Extract the (X, Y) coordinate from the center of the cell holding the provided text.  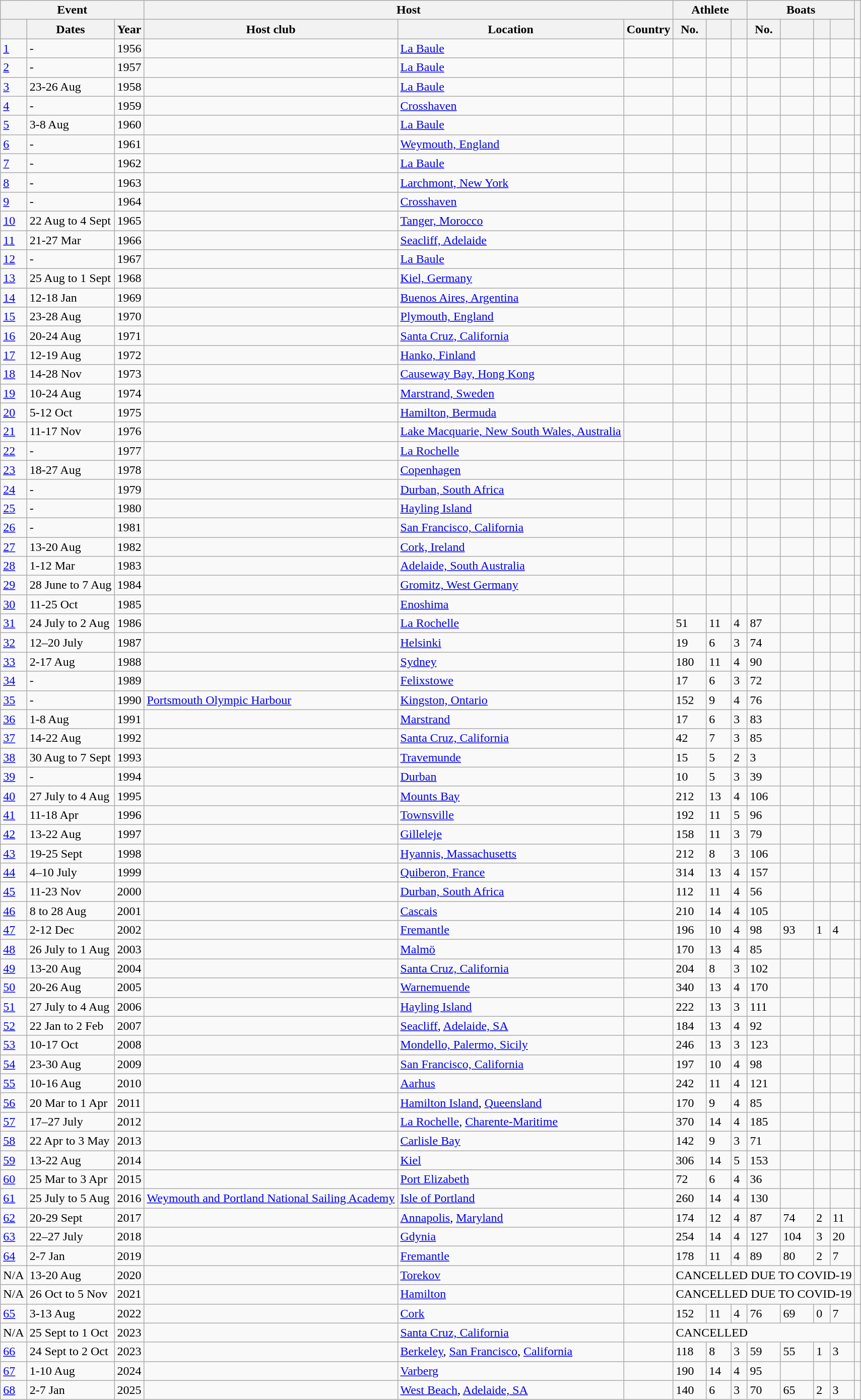
1999 (129, 873)
Location (511, 29)
93 (797, 930)
28 (14, 566)
53 (14, 1045)
25 Mar to 3 Apr (71, 1179)
Torekov (511, 1275)
96 (764, 815)
Felixstowe (511, 681)
Kiel, Germany (511, 278)
52 (14, 1026)
2001 (129, 911)
2005 (129, 988)
23-28 Aug (71, 317)
1979 (129, 489)
22–27 July (71, 1237)
Seacliff, Adelaide, SA (511, 1026)
222 (690, 1007)
2024 (129, 1371)
25 Sept to 1 Oct (71, 1333)
Causeway Bay, Hong Kong (511, 374)
260 (690, 1199)
Tanger, Morocco (511, 221)
370 (690, 1122)
40 (14, 796)
184 (690, 1026)
246 (690, 1045)
20-26 Aug (71, 988)
118 (690, 1352)
1987 (129, 643)
2016 (129, 1199)
58 (14, 1141)
12-18 Jan (71, 298)
2015 (129, 1179)
2018 (129, 1237)
185 (764, 1122)
Hamilton (511, 1294)
254 (690, 1237)
20 Mar to 1 Apr (71, 1102)
Marstrand (511, 719)
1993 (129, 757)
Boats (801, 10)
20-24 Aug (71, 336)
68 (14, 1390)
71 (764, 1141)
1973 (129, 374)
2004 (129, 968)
Larchmont, New York (511, 182)
14-28 Nov (71, 374)
23 (14, 470)
1-8 Aug (71, 719)
47 (14, 930)
Travemunde (511, 757)
38 (14, 757)
190 (690, 1371)
83 (764, 719)
130 (764, 1199)
Mondello, Palermo, Sicily (511, 1045)
314 (690, 873)
210 (690, 911)
1998 (129, 854)
112 (690, 892)
1960 (129, 125)
23-26 Aug (71, 87)
45 (14, 892)
Port Elizabeth (511, 1179)
1996 (129, 815)
79 (764, 834)
43 (14, 854)
174 (690, 1218)
157 (764, 873)
Gromitz, West Germany (511, 585)
1971 (129, 336)
1972 (129, 355)
54 (14, 1064)
64 (14, 1256)
1964 (129, 201)
Cork, Ireland (511, 546)
18 (14, 374)
2022 (129, 1313)
1967 (129, 259)
Hamilton, Bermuda (511, 412)
Lake Macquarie, New South Wales, Australia (511, 432)
340 (690, 988)
1995 (129, 796)
3-13 Aug (71, 1313)
121 (764, 1083)
0 (822, 1313)
Cascais (511, 911)
62 (14, 1218)
Cork (511, 1313)
1-10 Aug (71, 1371)
33 (14, 662)
12–20 July (71, 643)
Kiel (511, 1160)
1962 (129, 163)
Dates (71, 29)
25 July to 5 Aug (71, 1199)
Hanko, Finland (511, 355)
2025 (129, 1390)
West Beach, Adelaide, SA (511, 1390)
92 (764, 1026)
66 (14, 1352)
26 (14, 527)
49 (14, 968)
12-19 Aug (71, 355)
Weymouth and Portland National Sailing Academy (271, 1199)
140 (690, 1390)
2008 (129, 1045)
26 Oct to 5 Nov (71, 1294)
24 July to 2 Aug (71, 623)
20-29 Sept (71, 1218)
1984 (129, 585)
1963 (129, 182)
Hamilton Island, Queensland (511, 1102)
2007 (129, 1026)
Athlete (710, 10)
8 to 28 Aug (71, 911)
22 (14, 451)
2011 (129, 1102)
67 (14, 1371)
196 (690, 930)
32 (14, 643)
Durban (511, 777)
25 Aug to 1 Sept (71, 278)
5-12 Oct (71, 412)
Berkeley, San Francisco, California (511, 1352)
24 Sept to 2 Oct (71, 1352)
2014 (129, 1160)
11-23 Nov (71, 892)
2009 (129, 1064)
Gilleleje (511, 834)
Marstrand, Sweden (511, 393)
Mounts Bay (511, 796)
1988 (129, 662)
1-12 Mar (71, 566)
80 (797, 1256)
105 (764, 911)
28 June to 7 Aug (71, 585)
1989 (129, 681)
Buenos Aires, Argentina (511, 298)
Year (129, 29)
1981 (129, 527)
11-17 Nov (71, 432)
1983 (129, 566)
30 (14, 604)
Weymouth, England (511, 144)
Seacliff, Adelaide (511, 240)
Adelaide, South Australia (511, 566)
1966 (129, 240)
142 (690, 1141)
1961 (129, 144)
Host club (271, 29)
17–27 July (71, 1122)
204 (690, 968)
34 (14, 681)
Kingston, Ontario (511, 700)
2-17 Aug (71, 662)
30 Aug to 7 Sept (71, 757)
61 (14, 1199)
192 (690, 815)
180 (690, 662)
2020 (129, 1275)
197 (690, 1064)
90 (764, 662)
26 July to 1 Aug (71, 949)
89 (764, 1256)
63 (14, 1237)
60 (14, 1179)
1980 (129, 508)
1982 (129, 546)
1965 (129, 221)
24 (14, 489)
1974 (129, 393)
2019 (129, 1256)
21 (14, 432)
2003 (129, 949)
10-16 Aug (71, 1083)
35 (14, 700)
1978 (129, 470)
Quiberon, France (511, 873)
3-8 Aug (71, 125)
153 (764, 1160)
2002 (129, 930)
1957 (129, 67)
123 (764, 1045)
Malmö (511, 949)
27 (14, 546)
Varberg (511, 1371)
22 Aug to 4 Sept (71, 221)
1975 (129, 412)
70 (764, 1390)
46 (14, 911)
CANCELLED (764, 1333)
Enoshima (511, 604)
1990 (129, 700)
29 (14, 585)
2010 (129, 1083)
104 (797, 1237)
Copenhagen (511, 470)
69 (797, 1313)
23-30 Aug (71, 1064)
Event (73, 10)
37 (14, 738)
La Rochelle, Charente-Maritime (511, 1122)
11-25 Oct (71, 604)
127 (764, 1237)
18-27 Aug (71, 470)
306 (690, 1160)
1956 (129, 48)
22 Apr to 3 May (71, 1141)
48 (14, 949)
Hyannis, Massachusetts (511, 854)
Aarhus (511, 1083)
10-17 Oct (71, 1045)
Country (648, 29)
44 (14, 873)
242 (690, 1083)
Portsmouth Olympic Harbour (271, 700)
1968 (129, 278)
1976 (129, 432)
Plymouth, England (511, 317)
Carlisle Bay (511, 1141)
11-18 Apr (71, 815)
41 (14, 815)
1969 (129, 298)
178 (690, 1256)
1977 (129, 451)
2006 (129, 1007)
1992 (129, 738)
158 (690, 834)
Annapolis, Maryland (511, 1218)
1958 (129, 87)
1994 (129, 777)
1991 (129, 719)
25 (14, 508)
2021 (129, 1294)
95 (764, 1371)
22 Jan to 2 Feb (71, 1026)
102 (764, 968)
Townsville (511, 815)
1997 (129, 834)
19-25 Sept (71, 854)
Host (409, 10)
16 (14, 336)
31 (14, 623)
2-12 Dec (71, 930)
2017 (129, 1218)
Sydney (511, 662)
2013 (129, 1141)
1985 (129, 604)
Helsinki (511, 643)
2012 (129, 1122)
57 (14, 1122)
50 (14, 988)
10-24 Aug (71, 393)
2000 (129, 892)
1970 (129, 317)
1986 (129, 623)
Isle of Portland (511, 1199)
Warnemuende (511, 988)
4–10 July (71, 873)
1959 (129, 106)
14-22 Aug (71, 738)
111 (764, 1007)
21-27 Mar (71, 240)
Gdynia (511, 1237)
